Return [x, y] of the center of cell containing provided text 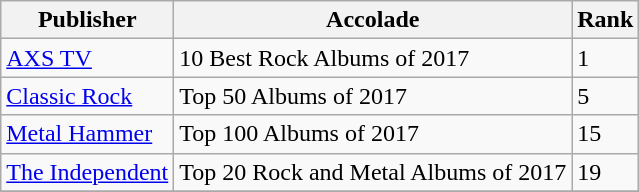
The Independent [88, 172]
15 [606, 134]
Metal Hammer [88, 134]
Top 20 Rock and Metal Albums of 2017 [373, 172]
5 [606, 96]
AXS TV [88, 58]
Classic Rock [88, 96]
Top 100 Albums of 2017 [373, 134]
Publisher [88, 20]
Accolade [373, 20]
Top 50 Albums of 2017 [373, 96]
10 Best Rock Albums of 2017 [373, 58]
1 [606, 58]
Rank [606, 20]
19 [606, 172]
